Return (X, Y) of the center of cell containing provided text 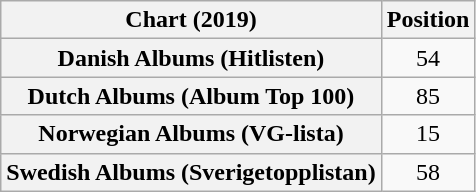
85 (428, 96)
Danish Albums (Hitlisten) (191, 58)
Chart (2019) (191, 20)
54 (428, 58)
Norwegian Albums (VG-lista) (191, 134)
15 (428, 134)
58 (428, 172)
Swedish Albums (Sverigetopplistan) (191, 172)
Dutch Albums (Album Top 100) (191, 96)
Position (428, 20)
